For the text-containing cell, return its midpoint in (X, Y) coordinate format. 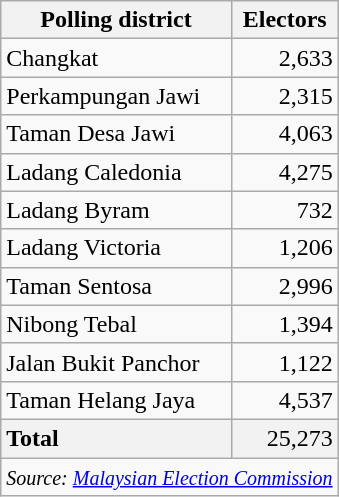
Changkat (116, 58)
Nibong Tebal (116, 324)
1,122 (284, 362)
Polling district (116, 20)
Taman Desa Jawi (116, 134)
4,275 (284, 172)
Ladang Byram (116, 210)
1,206 (284, 248)
Ladang Victoria (116, 248)
2,633 (284, 58)
732 (284, 210)
4,063 (284, 134)
4,537 (284, 400)
Electors (284, 20)
Ladang Caledonia (116, 172)
Taman Helang Jaya (116, 400)
25,273 (284, 438)
1,394 (284, 324)
Taman Sentosa (116, 286)
Perkampungan Jawi (116, 96)
Jalan Bukit Panchor (116, 362)
Source: Malaysian Election Commission (170, 477)
Total (116, 438)
2,996 (284, 286)
2,315 (284, 96)
